Output the [X, Y] coordinate of the center of the cell containing the given text.  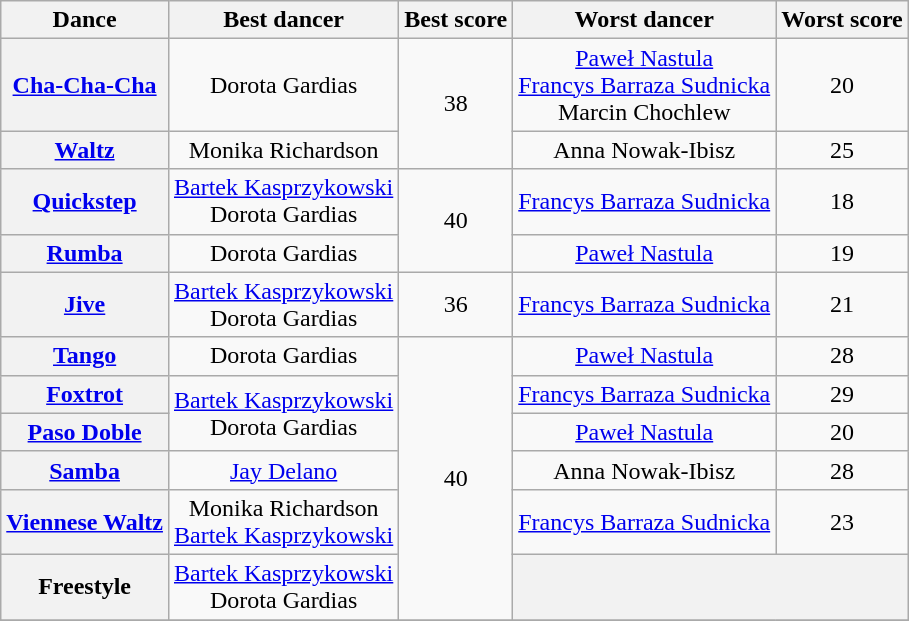
Monika RichardsonBartek Kasprzykowski [283, 522]
Tango [85, 356]
Worst score [842, 20]
Cha-Cha-Cha [85, 85]
Samba [85, 470]
Paso Doble [85, 432]
19 [842, 253]
Viennese Waltz [85, 522]
25 [842, 150]
Waltz [85, 150]
Best dancer [283, 20]
Paweł NastulaFrancys Barraza SudnickaMarcin Chochlew [644, 85]
Best score [456, 20]
38 [456, 104]
Jay Delano [283, 470]
Foxtrot [85, 394]
21 [842, 304]
Jive [85, 304]
Quickstep [85, 202]
Freestyle [85, 586]
36 [456, 304]
18 [842, 202]
Worst dancer [644, 20]
29 [842, 394]
23 [842, 522]
Monika Richardson [283, 150]
Rumba [85, 253]
Dance [85, 20]
